Extract the [X, Y] coordinate from the center of the cell holding the provided text.  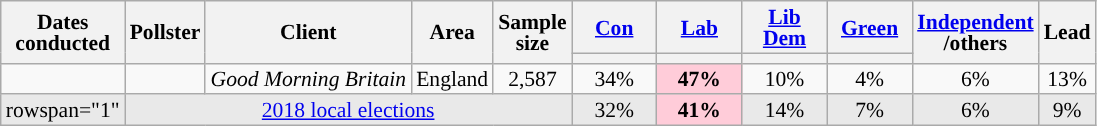
7% [870, 110]
Lib Dem [784, 27]
41% [700, 110]
Client [308, 32]
Datesconducted [63, 32]
Good Morning Britain [308, 78]
Lab [700, 27]
9% [1068, 110]
Green [870, 27]
2,587 [532, 78]
Con [614, 27]
47% [700, 78]
34% [614, 78]
Sample size [532, 32]
13% [1068, 78]
4% [870, 78]
32% [614, 110]
14% [784, 110]
Independent/others [975, 32]
Lead [1068, 32]
10% [784, 78]
Area [452, 32]
England [452, 78]
2018 local elections [348, 110]
rowspan="1" [63, 110]
Pollster [166, 32]
